Output the (x, y) coordinate of the center of the cell containing the given text.  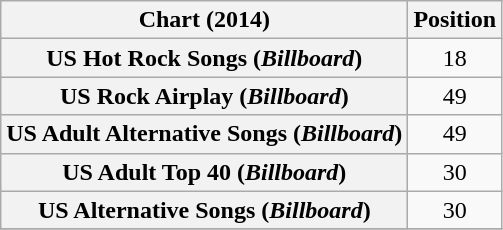
US Rock Airplay (Billboard) (204, 96)
Chart (2014) (204, 20)
18 (455, 58)
US Adult Top 40 (Billboard) (204, 172)
US Alternative Songs (Billboard) (204, 210)
US Hot Rock Songs (Billboard) (204, 58)
Position (455, 20)
US Adult Alternative Songs (Billboard) (204, 134)
